Search for the cell housing the specified text and yield its (X, Y) center coordinate. 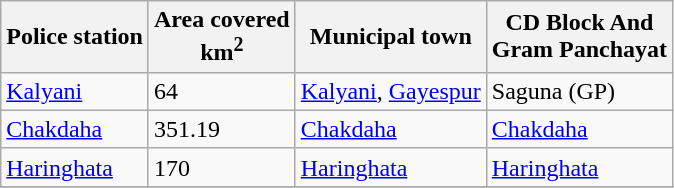
170 (222, 167)
Saguna (GP) (579, 91)
Municipal town (390, 37)
Kalyani (75, 91)
Area coveredkm2 (222, 37)
Police station (75, 37)
351.19 (222, 129)
64 (222, 91)
CD Block AndGram Panchayat (579, 37)
Kalyani, Gayespur (390, 91)
